Identify which cell holds the provided text, then report its (x, y) central coordinate. 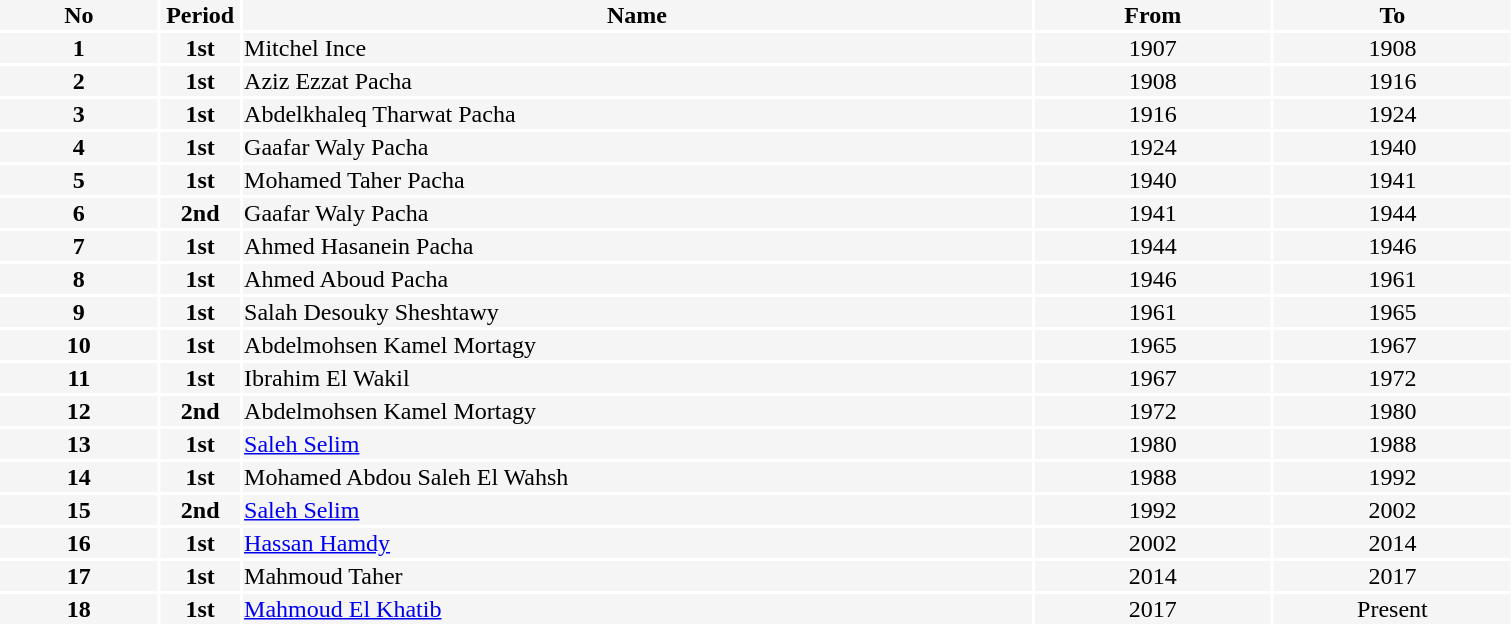
Period (200, 15)
4 (79, 147)
11 (79, 378)
Mahmoud El Khatib (638, 609)
6 (79, 213)
Mahmoud Taher (638, 576)
Salah Desouky Sheshtawy (638, 312)
1907 (1152, 48)
14 (79, 477)
Mitchel Ince (638, 48)
16 (79, 543)
8 (79, 279)
3 (79, 114)
Present (1392, 609)
To (1392, 15)
17 (79, 576)
Aziz Ezzat Pacha (638, 81)
Ibrahim El Wakil (638, 378)
18 (79, 609)
Mohamed Abdou Saleh El Wahsh (638, 477)
9 (79, 312)
Ahmed Aboud Pacha (638, 279)
1 (79, 48)
2 (79, 81)
From (1152, 15)
Name (638, 15)
12 (79, 411)
10 (79, 345)
13 (79, 444)
15 (79, 510)
5 (79, 180)
7 (79, 246)
Abdelkhaleq Tharwat Pacha (638, 114)
Ahmed Hasanein Pacha (638, 246)
Mohamed Taher Pacha (638, 180)
Hassan Hamdy (638, 543)
No (79, 15)
